Identify which cell holds the provided text, then report its [x, y] central coordinate. 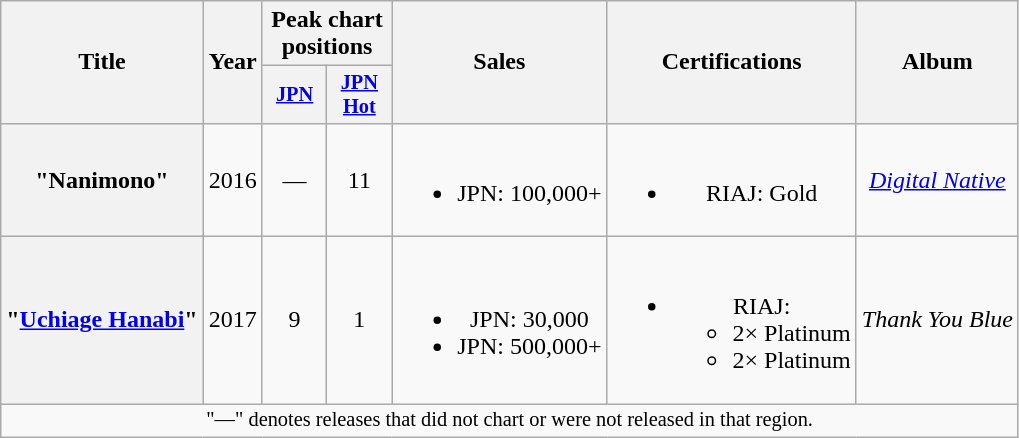
9 [294, 320]
JPN: 100,000+ [500, 180]
Certifications [732, 62]
Thank You Blue [937, 320]
Peak chartpositions [326, 34]
JPNHot [360, 95]
Album [937, 62]
Digital Native [937, 180]
1 [360, 320]
Title [102, 62]
"Uchiage Hanabi" [102, 320]
— [294, 180]
"—" denotes releases that did not chart or were not released in that region. [510, 421]
Year [232, 62]
2017 [232, 320]
Sales [500, 62]
2016 [232, 180]
JPN [294, 95]
11 [360, 180]
RIAJ: Gold [732, 180]
RIAJ:2× Platinum 2× Platinum [732, 320]
JPN: 30,000 JPN: 500,000+ [500, 320]
"Nanimono" [102, 180]
